Search for the cell housing the specified text and yield its [x, y] center coordinate. 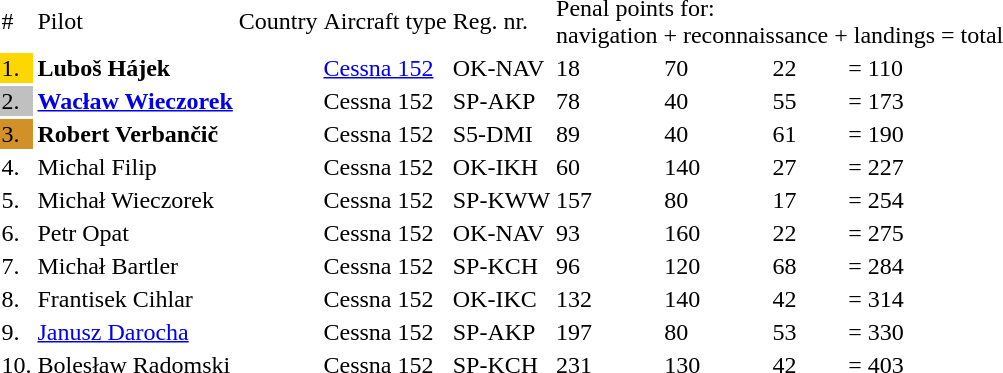
Michal Filip [135, 167]
6. [16, 233]
132 [608, 299]
53 [808, 332]
Wacław Wieczorek [135, 101]
9. [16, 332]
OK-IKH [501, 167]
3. [16, 134]
2. [16, 101]
S5-DMI [501, 134]
Janusz Darocha [135, 332]
Frantisek Cihlar [135, 299]
Luboš Hájek [135, 68]
55 [808, 101]
60 [608, 167]
61 [808, 134]
157 [608, 200]
96 [608, 266]
42 [808, 299]
Michał Bartler [135, 266]
17 [808, 200]
89 [608, 134]
1. [16, 68]
78 [608, 101]
8. [16, 299]
70 [716, 68]
7. [16, 266]
93 [608, 233]
Robert Verbančič [135, 134]
Petr Opat [135, 233]
197 [608, 332]
Michał Wieczorek [135, 200]
68 [808, 266]
SP-KWW [501, 200]
18 [608, 68]
5. [16, 200]
4. [16, 167]
120 [716, 266]
160 [716, 233]
OK-IKC [501, 299]
27 [808, 167]
SP-KCH [501, 266]
